Output the [X, Y] coordinate of the center of the cell containing the given text.  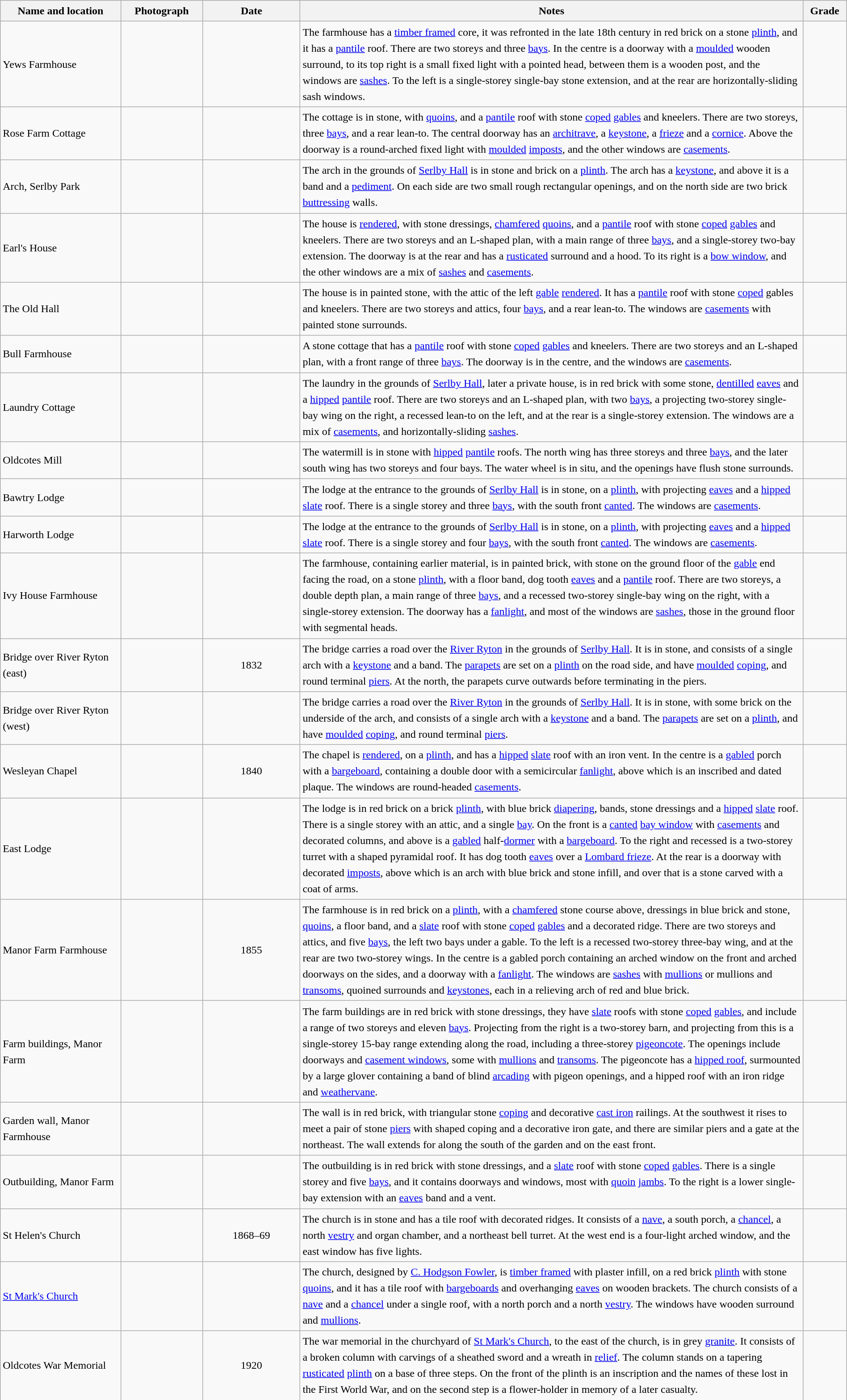
1868–69 [252, 1235]
Wesleyan Chapel [61, 772]
Earl's House [61, 247]
The Old Hall [61, 309]
Bawtry Lodge [61, 497]
Grade [825, 11]
Manor Farm Farmhouse [61, 950]
Bridge over River Ryton (east) [61, 665]
Ivy House Farmhouse [61, 596]
Oldcotes War Memorial [61, 1366]
Harworth Lodge [61, 534]
St Mark's Church [61, 1296]
St Helen's Church [61, 1235]
1855 [252, 950]
Name and location [61, 11]
Farm buildings, Manor Farm [61, 1051]
1840 [252, 772]
Notes [551, 11]
1832 [252, 665]
Date [252, 11]
Oldcotes Mill [61, 460]
Bridge over River Ryton (west) [61, 718]
Garden wall, Manor Farmhouse [61, 1129]
Arch, Serlby Park [61, 187]
Rose Farm Cottage [61, 133]
East Lodge [61, 848]
Yews Farmhouse [61, 64]
1920 [252, 1366]
Photograph [162, 11]
Outbuilding, Manor Farm [61, 1182]
Laundry Cottage [61, 407]
Bull Farmhouse [61, 354]
